Provide the [x, y] coordinate of the cell's center where the given text is located.  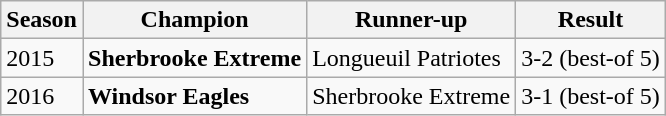
3-1 (best-of 5) [591, 96]
Champion [194, 20]
Runner-up [412, 20]
Season [42, 20]
Longueuil Patriotes [412, 58]
2016 [42, 96]
3-2 (best-of 5) [591, 58]
Result [591, 20]
Windsor Eagles [194, 96]
2015 [42, 58]
